Determine the [X, Y] coordinate at the center of the cell enclosing the given text.  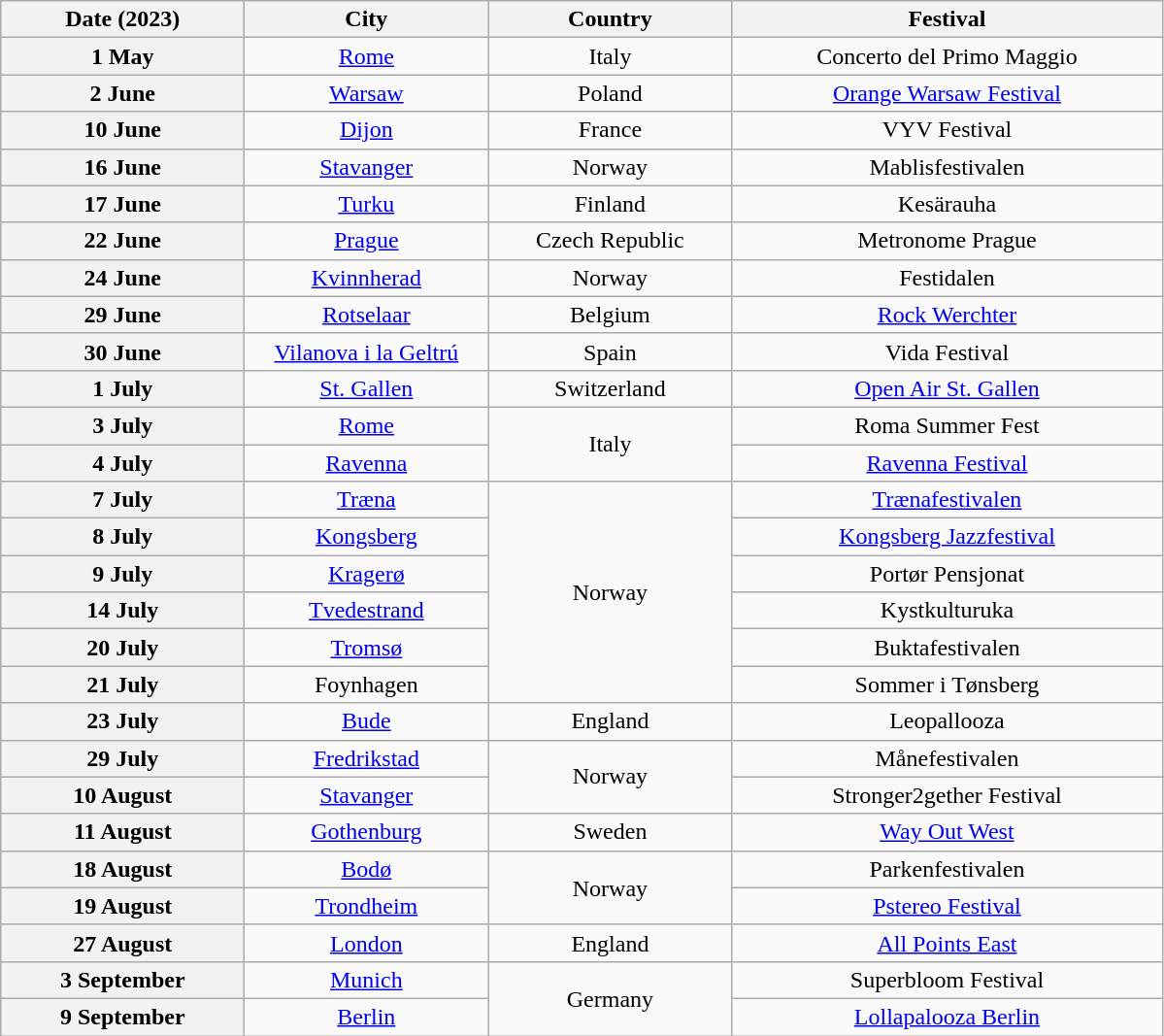
Lollapalooza Berlin [948, 1017]
Ravenna [367, 463]
All Points East [948, 943]
Kragerø [367, 574]
Pstereo Festival [948, 906]
Trondheim [367, 906]
Sweden [610, 832]
Concerto del Primo Maggio [948, 56]
20 July [122, 648]
Switzerland [610, 388]
1 May [122, 56]
Kongsberg [367, 537]
Metronome Prague [948, 241]
19 August [122, 906]
Kongsberg Jazzfestival [948, 537]
Vilanova i la Geltrú [367, 351]
St. Gallen [367, 388]
Germany [610, 998]
11 August [122, 832]
Date (2023) [122, 19]
18 August [122, 869]
Mablisfestivalen [948, 167]
Kvinnherad [367, 278]
Superbloom Festival [948, 980]
Czech Republic [610, 241]
17 June [122, 204]
VYV Festival [948, 130]
City [367, 19]
Kesärauha [948, 204]
Prague [367, 241]
Buktafestivalen [948, 648]
Gothenburg [367, 832]
16 June [122, 167]
8 July [122, 537]
23 July [122, 721]
21 July [122, 685]
Festidalen [948, 278]
7 July [122, 500]
3 September [122, 980]
Tvedestrand [367, 611]
Way Out West [948, 832]
Berlin [367, 1017]
10 August [122, 795]
10 June [122, 130]
Fredrikstad [367, 758]
9 September [122, 1017]
Dijon [367, 130]
3 July [122, 425]
Portør Pensjonat [948, 574]
Træna [367, 500]
Kystkulturuka [948, 611]
Turku [367, 204]
Open Air St. Gallen [948, 388]
Foynhagen [367, 685]
Ravenna Festival [948, 463]
Finland [610, 204]
Tromsø [367, 648]
Sommer i Tønsberg [948, 685]
Trænafestivalen [948, 500]
Stronger2gether Festival [948, 795]
Rotselaar [367, 315]
Warsaw [367, 93]
Munich [367, 980]
London [367, 943]
Belgium [610, 315]
9 July [122, 574]
29 June [122, 315]
24 June [122, 278]
Country [610, 19]
Månefestivalen [948, 758]
14 July [122, 611]
2 June [122, 93]
France [610, 130]
29 July [122, 758]
Festival [948, 19]
Bude [367, 721]
1 July [122, 388]
Parkenfestivalen [948, 869]
Vida Festival [948, 351]
Spain [610, 351]
22 June [122, 241]
Bodø [367, 869]
Orange Warsaw Festival [948, 93]
Poland [610, 93]
27 August [122, 943]
Rock Werchter [948, 315]
Roma Summer Fest [948, 425]
4 July [122, 463]
Leopallooza [948, 721]
30 June [122, 351]
